Capture the cell that displays the provided text and extract its [x, y] central coordinate. 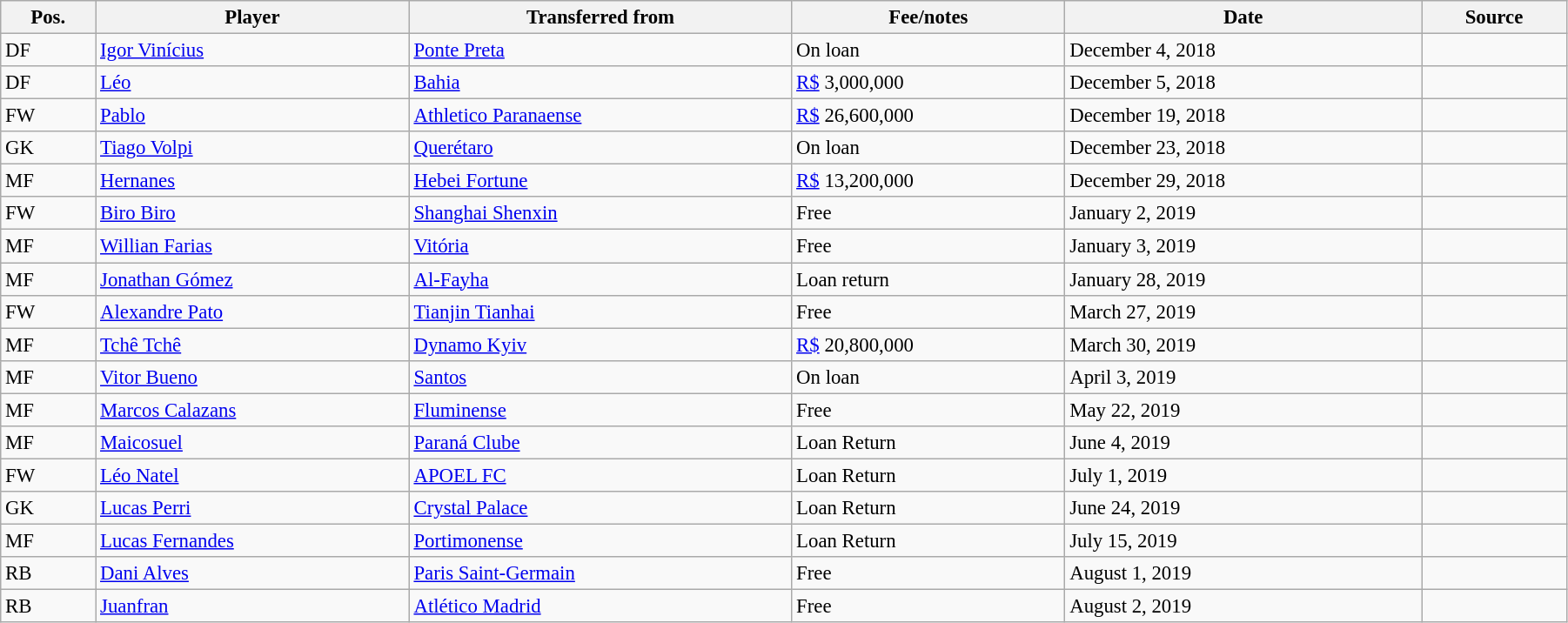
Shanghai Shenxin [600, 213]
August 2, 2019 [1243, 606]
Fluminense [600, 410]
July 1, 2019 [1243, 475]
Tianjin Tianhai [600, 311]
Fee/notes [928, 17]
December 19, 2018 [1243, 116]
March 27, 2019 [1243, 311]
Dynamo Kyiv [600, 345]
Player [252, 17]
Bahia [600, 83]
January 28, 2019 [1243, 279]
Vitor Bueno [252, 377]
April 3, 2019 [1243, 377]
Athletico Paranaense [600, 116]
Date [1243, 17]
December 5, 2018 [1243, 83]
Pablo [252, 116]
June 4, 2019 [1243, 443]
R$ 26,600,000 [928, 116]
Querétaro [600, 148]
Al-Fayha [600, 279]
Igor Vinícius [252, 50]
Transferred from [600, 17]
Maicosuel [252, 443]
Source [1495, 17]
Paris Saint-Germain [600, 573]
Pos. [49, 17]
Ponte Preta [600, 50]
Portimonense [600, 540]
December 4, 2018 [1243, 50]
Hebei Fortune [600, 181]
Hernanes [252, 181]
Léo Natel [252, 475]
December 29, 2018 [1243, 181]
Lucas Perri [252, 508]
Jonathan Gómez [252, 279]
R$ 13,200,000 [928, 181]
January 3, 2019 [1243, 246]
Léo [252, 83]
Tiago Volpi [252, 148]
APOEL FC [600, 475]
Dani Alves [252, 573]
Crystal Palace [600, 508]
R$ 20,800,000 [928, 345]
Santos [600, 377]
May 22, 2019 [1243, 410]
Atlético Madrid [600, 606]
January 2, 2019 [1243, 213]
June 24, 2019 [1243, 508]
R$ 3,000,000 [928, 83]
Willian Farias [252, 246]
December 23, 2018 [1243, 148]
Tchê Tchê [252, 345]
Paraná Clube [600, 443]
Lucas Fernandes [252, 540]
Alexandre Pato [252, 311]
Juanfran [252, 606]
August 1, 2019 [1243, 573]
July 15, 2019 [1243, 540]
March 30, 2019 [1243, 345]
Loan return [928, 279]
Vitória [600, 246]
Marcos Calazans [252, 410]
Biro Biro [252, 213]
